Provide the [X, Y] coordinate of the cell's center where the given text is located.  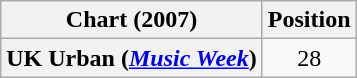
28 [309, 58]
Position [309, 20]
UK Urban (Music Week) [132, 58]
Chart (2007) [132, 20]
